Determine the (x, y) coordinate at the center of the cell enclosing the given text.  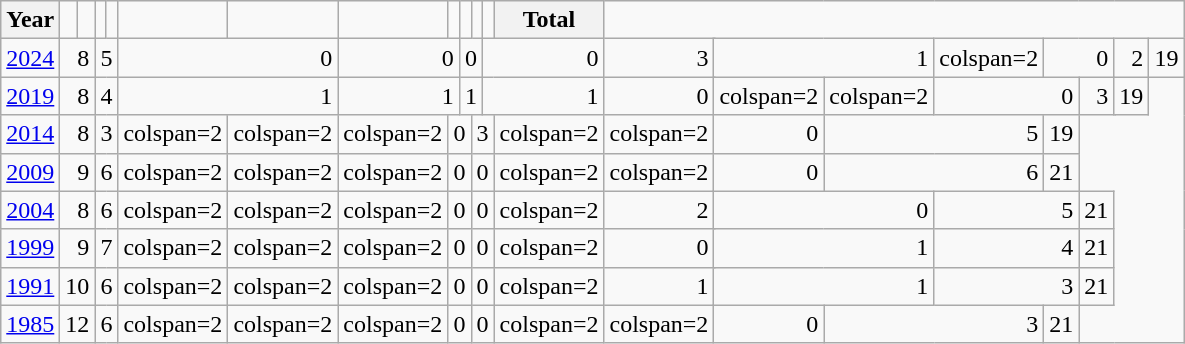
Year (30, 20)
2009 (30, 172)
2014 (30, 134)
1985 (30, 324)
1991 (30, 286)
1999 (30, 248)
2024 (30, 58)
2004 (30, 210)
12 (78, 324)
Total (549, 20)
10 (78, 286)
2019 (30, 96)
7 (106, 248)
